Provide the (X, Y) coordinate of the cell's center where the given text is located.  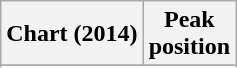
Peakposition (189, 34)
Chart (2014) (72, 34)
